From the cell containing the given text, extract its center point as (X, Y) coordinate. 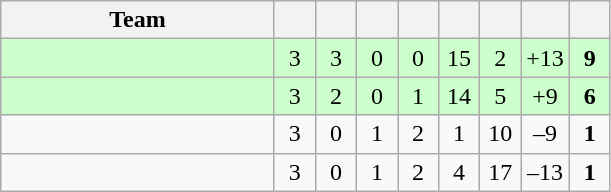
–13 (546, 172)
+9 (546, 96)
5 (500, 96)
Team (138, 20)
–9 (546, 134)
10 (500, 134)
15 (460, 58)
6 (590, 96)
4 (460, 172)
17 (500, 172)
+13 (546, 58)
14 (460, 96)
9 (590, 58)
